Locate the cell with the specified text and output its (x, y) center coordinate. 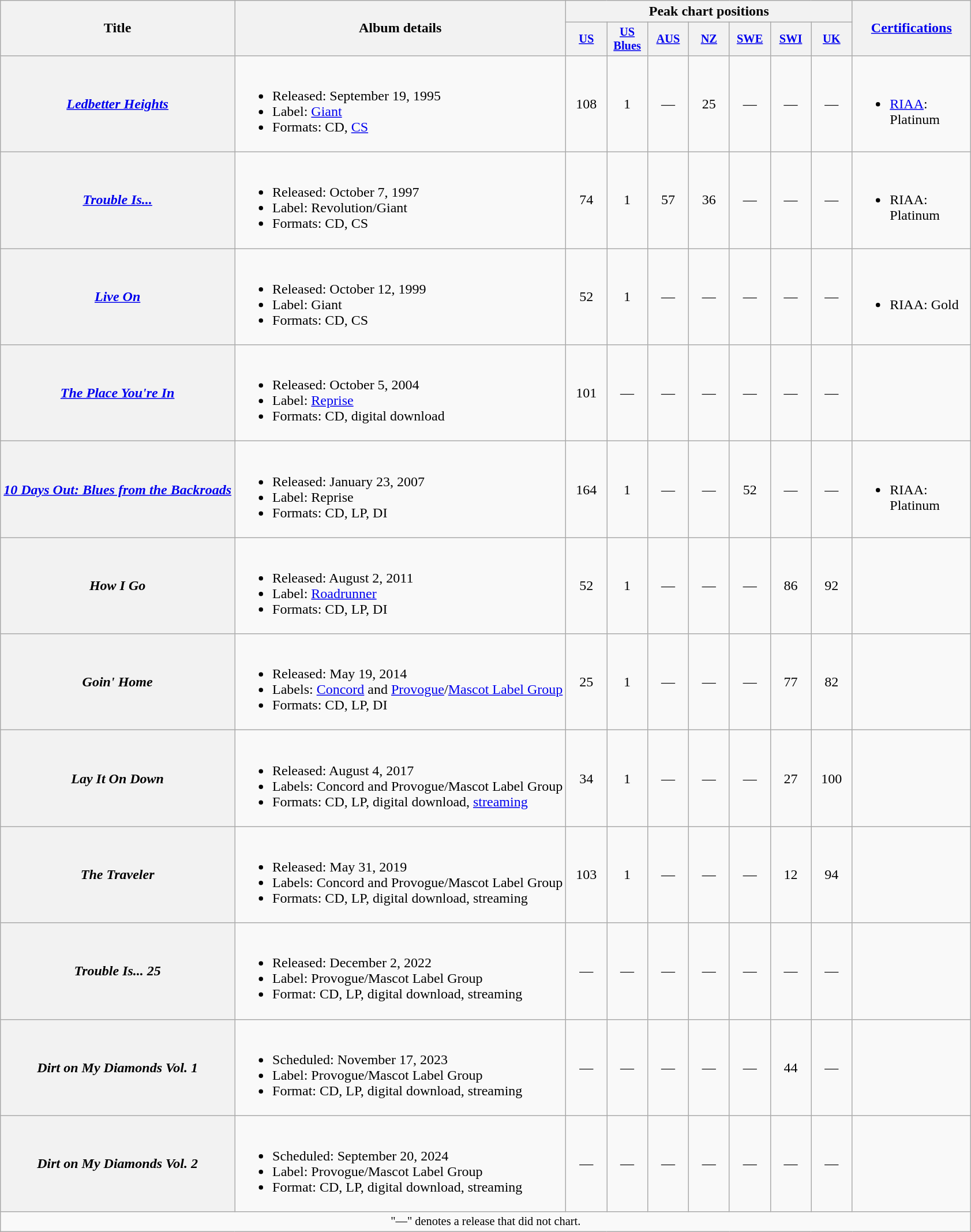
How I Go (118, 586)
57 (668, 201)
Released: January 23, 2007Label: RepriseFormats: CD, LP, DI (400, 489)
Ledbetter Heights (118, 104)
USBlues (628, 39)
82 (832, 682)
Certifications (912, 28)
RIAA: Gold (912, 296)
NZ (708, 39)
Lay It On Down (118, 779)
Dirt on My Diamonds Vol. 2 (118, 1164)
Released: October 7, 1997Label: Revolution/GiantFormats: CD, CS (400, 201)
10 Days Out: Blues from the Backroads (118, 489)
Trouble Is... 25 (118, 971)
Scheduled: September 20, 2024Label: Provogue/Mascot Label GroupFormat: CD, LP, digital download, streaming (400, 1164)
Scheduled: November 17, 2023Label: Provogue/Mascot Label GroupFormat: CD, LP, digital download, streaming (400, 1067)
Released: October 5, 2004Label: RepriseFormats: CD, digital download (400, 393)
Title (118, 28)
34 (586, 779)
US (586, 39)
108 (586, 104)
36 (708, 201)
92 (832, 586)
27 (790, 779)
164 (586, 489)
12 (790, 874)
The Place You're In (118, 393)
77 (790, 682)
Released: August 4, 2017Labels: Concord and Provogue/Mascot Label GroupFormats: CD, LP, digital download, streaming (400, 779)
44 (790, 1067)
Album details (400, 28)
101 (586, 393)
Peak chart positions (709, 12)
103 (586, 874)
Goin' Home (118, 682)
UK (832, 39)
Released: September 19, 1995Label: GiantFormats: CD, CS (400, 104)
Released: October 12, 1999Label: GiantFormats: CD, CS (400, 296)
Released: May 19, 2014Labels: Concord and Provogue/Mascot Label GroupFormats: CD, LP, DI (400, 682)
Live On (118, 296)
SWI (790, 39)
Released: May 31, 2019Labels: Concord and Provogue/Mascot Label GroupFormats: CD, LP, digital download, streaming (400, 874)
Released: August 2, 2011Label: RoadrunnerFormats: CD, LP, DI (400, 586)
Dirt on My Diamonds Vol. 1 (118, 1067)
"—" denotes a release that did not chart. (486, 1222)
94 (832, 874)
AUS (668, 39)
The Traveler (118, 874)
SWE (750, 39)
86 (790, 586)
100 (832, 779)
74 (586, 201)
Released: December 2, 2022Label: Provogue/Mascot Label GroupFormat: CD, LP, digital download, streaming (400, 971)
Trouble Is... (118, 201)
